Find where the given text appears and provide that cell's center as [x, y] coordinate. 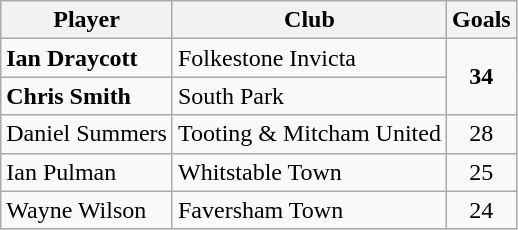
Tooting & Mitcham United [309, 134]
Player [87, 20]
Ian Draycott [87, 58]
Ian Pulman [87, 172]
28 [481, 134]
Daniel Summers [87, 134]
Wayne Wilson [87, 210]
Faversham Town [309, 210]
25 [481, 172]
Club [309, 20]
Folkestone Invicta [309, 58]
Chris Smith [87, 96]
34 [481, 77]
Goals [481, 20]
Whitstable Town [309, 172]
24 [481, 210]
South Park [309, 96]
